Return the (x, y) coordinate for the center point of the cell that contains the specified text.  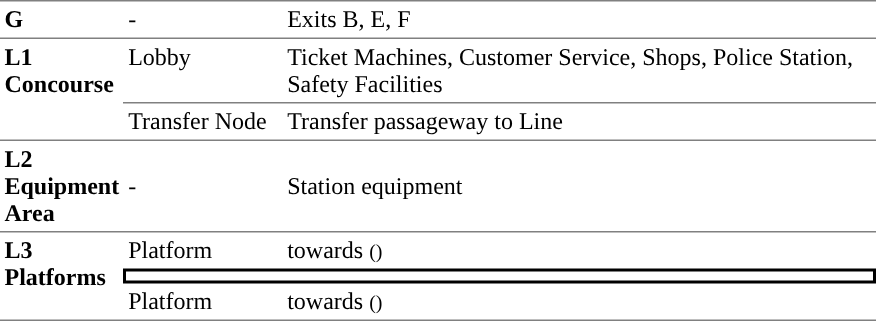
Lobby (204, 70)
G (62, 19)
Transfer Node (204, 121)
L2Equipment Area (62, 186)
Platform (204, 250)
L1Concourse (62, 89)
L3Platforms (62, 276)
